Scan for the cell matching the given text and deliver its [x, y] coordinate at center. 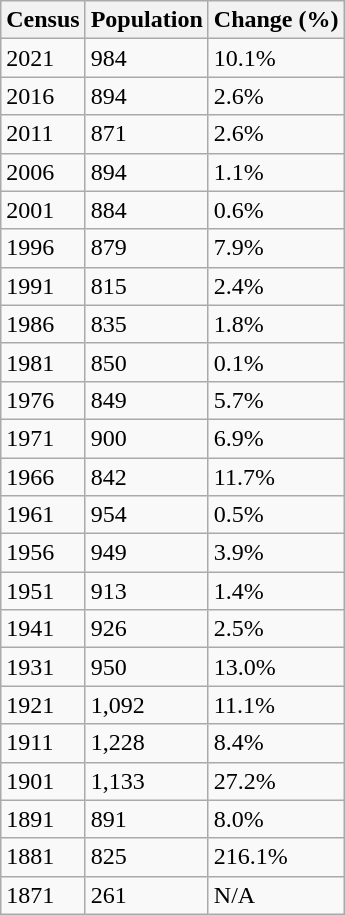
1871 [43, 895]
949 [146, 553]
216.1% [276, 857]
1991 [43, 286]
2011 [43, 134]
Census [43, 20]
2021 [43, 58]
0.5% [276, 515]
0.1% [276, 362]
13.0% [276, 667]
1881 [43, 857]
1.8% [276, 324]
1961 [43, 515]
2016 [43, 96]
926 [146, 629]
1891 [43, 819]
842 [146, 477]
1.1% [276, 172]
871 [146, 134]
2006 [43, 172]
10.1% [276, 58]
1941 [43, 629]
11.7% [276, 477]
2.5% [276, 629]
Change (%) [276, 20]
835 [146, 324]
1976 [43, 400]
1966 [43, 477]
5.7% [276, 400]
1951 [43, 591]
8.4% [276, 743]
984 [146, 58]
891 [146, 819]
3.9% [276, 553]
850 [146, 362]
1,133 [146, 781]
N/A [276, 895]
913 [146, 591]
884 [146, 210]
8.0% [276, 819]
11.1% [276, 705]
1921 [43, 705]
1.4% [276, 591]
825 [146, 857]
1901 [43, 781]
27.2% [276, 781]
1971 [43, 438]
879 [146, 248]
1,092 [146, 705]
261 [146, 895]
2001 [43, 210]
900 [146, 438]
1911 [43, 743]
0.6% [276, 210]
7.9% [276, 248]
1,228 [146, 743]
1981 [43, 362]
950 [146, 667]
2.4% [276, 286]
849 [146, 400]
1931 [43, 667]
815 [146, 286]
1986 [43, 324]
6.9% [276, 438]
Population [146, 20]
1956 [43, 553]
954 [146, 515]
1996 [43, 248]
